Determine the (X, Y) coordinate at the center of the cell enclosing the given text.  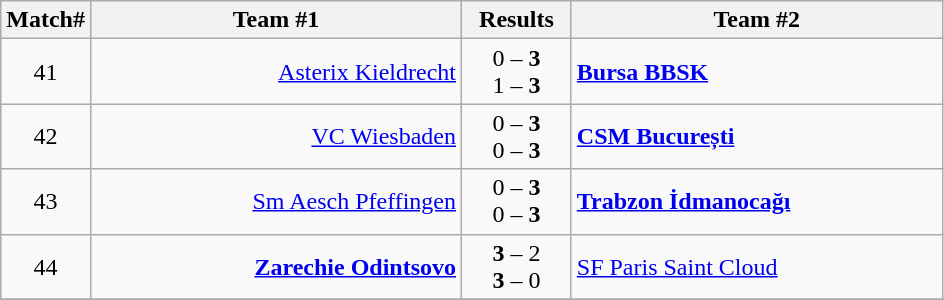
Sm Aesch Pfeffingen (276, 202)
43 (46, 202)
44 (46, 266)
Team #1 (276, 20)
Team #2 (756, 20)
CSM București (756, 136)
SF Paris Saint Cloud (756, 266)
Asterix Kieldrecht (276, 72)
0 – 3 1 – 3 (517, 72)
VC Wiesbaden (276, 136)
Zarechie Odintsovo (276, 266)
42 (46, 136)
3 – 2 3 – 0 (517, 266)
41 (46, 72)
Results (517, 20)
Match# (46, 20)
Bursa BBSK (756, 72)
Trabzon İdmanocağı (756, 202)
